Determine the (X, Y) coordinate at the center of the cell enclosing the given text.  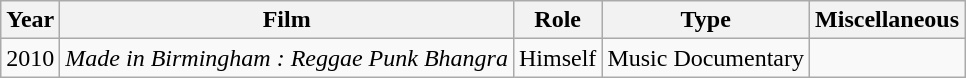
Type (706, 20)
2010 (30, 58)
Made in Birmingham : Reggae Punk Bhangra (287, 58)
Year (30, 20)
Music Documentary (706, 58)
Miscellaneous (888, 20)
Himself (557, 58)
Role (557, 20)
Film (287, 20)
